Capture the cell that displays the provided text and extract its (X, Y) central coordinate. 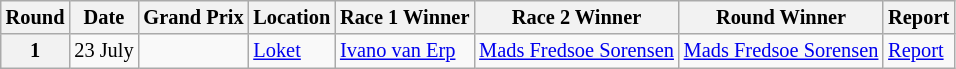
Ivano van Erp (404, 51)
Round Winner (781, 17)
Grand Prix (193, 17)
Loket (292, 51)
Round (36, 17)
Race 2 Winner (576, 17)
Date (104, 17)
1 (36, 51)
Location (292, 17)
Race 1 Winner (404, 17)
23 July (104, 51)
